Determine the (X, Y) coordinate at the center of the cell enclosing the given text.  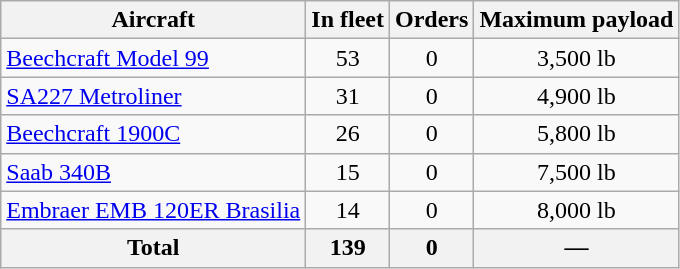
5,800 lb (576, 134)
53 (348, 58)
26 (348, 134)
4,900 lb (576, 96)
In fleet (348, 20)
139 (348, 248)
3,500 lb (576, 58)
Orders (431, 20)
Maximum payload (576, 20)
Saab 340B (154, 172)
15 (348, 172)
Aircraft (154, 20)
Embraer EMB 120ER Brasilia (154, 210)
8,000 lb (576, 210)
Beechcraft Model 99 (154, 58)
— (576, 248)
14 (348, 210)
SA227 Metroliner (154, 96)
Total (154, 248)
Beechcraft 1900C (154, 134)
7,500 lb (576, 172)
31 (348, 96)
